Pinpoint the cell where the given text exists, returning its [x, y] midpoint coordinate. 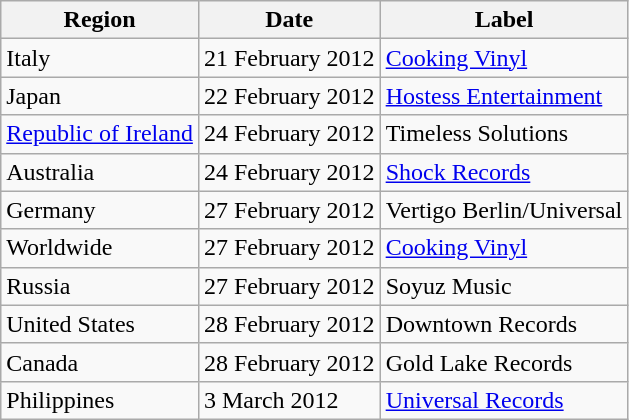
Soyuz Music [504, 286]
21 February 2012 [289, 58]
Date [289, 20]
Germany [100, 210]
Australia [100, 172]
Downtown Records [504, 324]
Worldwide [100, 248]
Italy [100, 58]
Region [100, 20]
Republic of Ireland [100, 134]
Shock Records [504, 172]
Canada [100, 362]
Hostess Entertainment [504, 96]
United States [100, 324]
Vertigo Berlin/Universal [504, 210]
22 February 2012 [289, 96]
Universal Records [504, 400]
Russia [100, 286]
3 March 2012 [289, 400]
Timeless Solutions [504, 134]
Japan [100, 96]
Label [504, 20]
Gold Lake Records [504, 362]
Philippines [100, 400]
